Output the (x, y) coordinate of the center of the cell containing the given text.  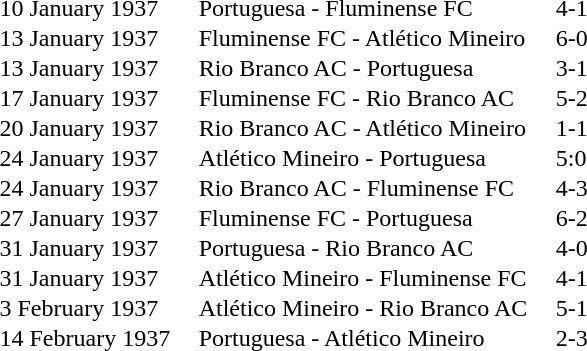
Fluminense FC - Atlético Mineiro (363, 38)
Fluminense FC - Portuguesa (363, 218)
Fluminense FC - Rio Branco AC (363, 98)
Rio Branco AC - Portuguesa (363, 68)
Atlético Mineiro - Portuguesa (363, 158)
Atlético Mineiro - Rio Branco AC (363, 308)
Rio Branco AC - Atlético Mineiro (363, 128)
Portuguesa - Rio Branco AC (363, 248)
Rio Branco AC - Fluminense FC (363, 188)
Atlético Mineiro - Fluminense FC (363, 278)
